Provide the [x, y] coordinate of the cell's center where the given text is located.  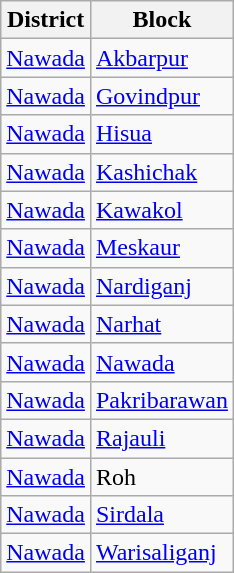
Warisaliganj [162, 553]
Rajauli [162, 438]
Roh [162, 477]
District [46, 20]
Sirdala [162, 515]
Meskaur [162, 248]
Pakribarawan [162, 400]
Block [162, 20]
Narhat [162, 324]
Kashichak [162, 172]
Govindpur [162, 96]
Kawakol [162, 210]
Akbarpur [162, 58]
Hisua [162, 134]
Nardiganj [162, 286]
